From the cell containing the given text, extract its center point as [X, Y] coordinate. 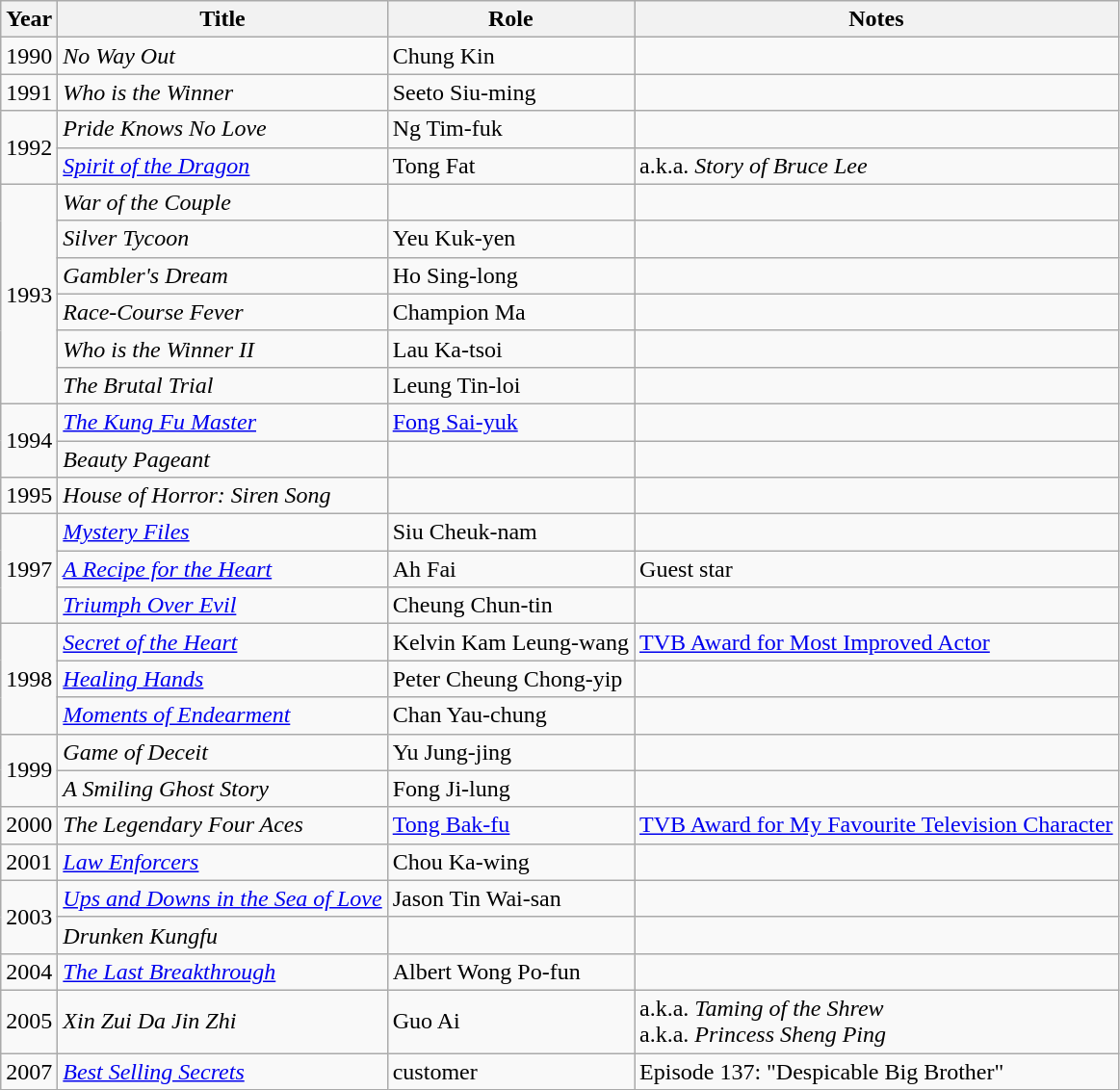
Title [222, 19]
Notes [876, 19]
a.k.a. Story of Bruce Lee [876, 166]
Siu Cheuk-nam [510, 532]
Seeto Siu-ming [510, 92]
Healing Hands [222, 679]
1994 [29, 440]
A Smiling Ghost Story [222, 789]
2007 [29, 1072]
Who is the Winner II [222, 349]
Ah Fai [510, 569]
Chan Yau-chung [510, 715]
a.k.a. Taming of the Shrew a.k.a. Princess Sheng Ping [876, 1021]
Fong Ji-lung [510, 789]
Ng Tim-fuk [510, 129]
Best Selling Secrets [222, 1072]
Silver Tycoon [222, 239]
1999 [29, 770]
2004 [29, 972]
Episode 137: "Despicable Big Brother" [876, 1072]
Triumph Over Evil [222, 606]
War of the Couple [222, 202]
Peter Cheung Chong-yip [510, 679]
Guest star [876, 569]
1991 [29, 92]
A Recipe for the Heart [222, 569]
TVB Award for Most Improved Actor [876, 642]
1998 [29, 679]
Pride Knows No Love [222, 129]
Year [29, 19]
2005 [29, 1021]
Fong Sai-yuk [510, 422]
Race-Course Fever [222, 312]
Game of Deceit [222, 752]
Cheung Chun-tin [510, 606]
Chung Kin [510, 56]
1992 [29, 147]
2003 [29, 917]
Yu Jung-jing [510, 752]
2000 [29, 825]
Leung Tin-loi [510, 385]
customer [510, 1072]
Moments of Endearment [222, 715]
Role [510, 19]
The Last Breakthrough [222, 972]
Xin Zui Da Jin Zhi [222, 1021]
2001 [29, 862]
Guo Ai [510, 1021]
The Kung Fu Master [222, 422]
Spirit of the Dragon [222, 166]
Law Enforcers [222, 862]
Drunken Kungfu [222, 935]
Ho Sing-long [510, 275]
Champion Ma [510, 312]
Albert Wong Po-fun [510, 972]
1990 [29, 56]
No Way Out [222, 56]
1997 [29, 569]
Chou Ka-wing [510, 862]
Secret of the Heart [222, 642]
The Legendary Four Aces [222, 825]
Mystery Files [222, 532]
Who is the Winner [222, 92]
House of Horror: Siren Song [222, 496]
1995 [29, 496]
Tong Bak-fu [510, 825]
Gambler's Dream [222, 275]
The Brutal Trial [222, 385]
Tong Fat [510, 166]
Beauty Pageant [222, 459]
Lau Ka-tsoi [510, 349]
1993 [29, 294]
Yeu Kuk-yen [510, 239]
Kelvin Kam Leung-wang [510, 642]
TVB Award for My Favourite Television Character [876, 825]
Ups and Downs in the Sea of Love [222, 898]
Jason Tin Wai-san [510, 898]
